For the text-containing cell, return its midpoint in [x, y] coordinate format. 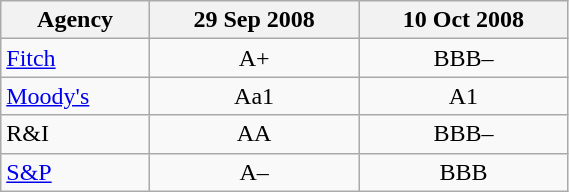
Fitch [76, 58]
A– [254, 172]
Aa1 [254, 96]
Moody's [76, 96]
S&P [76, 172]
10 Oct 2008 [464, 20]
A1 [464, 96]
BBB [464, 172]
AA [254, 134]
Agency [76, 20]
A+ [254, 58]
R&I [76, 134]
29 Sep 2008 [254, 20]
